Detect which cell encompasses the target text, then output its (x, y) center coordinate. 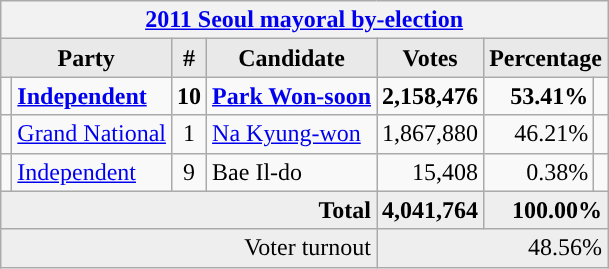
Candidate (292, 58)
0.38% (539, 172)
46.21% (539, 134)
Park Won-soon (292, 96)
2,158,476 (430, 96)
1,867,880 (430, 134)
Party (86, 58)
10 (188, 96)
# (188, 58)
48.56% (492, 248)
53.41% (539, 96)
Votes (430, 58)
1 (188, 134)
15,408 (430, 172)
Percentage (546, 58)
2011 Seoul mayoral by-election (304, 20)
9 (188, 172)
Bae Il-do (292, 172)
4,041,764 (430, 210)
Grand National (92, 134)
100.00% (546, 210)
Na Kyung-won (292, 134)
Total (189, 210)
Voter turnout (189, 248)
